Output the [X, Y] coordinate of the center of the cell containing the given text.  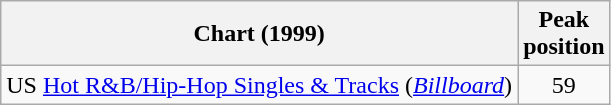
US Hot R&B/Hip-Hop Singles & Tracks (Billboard) [260, 85]
Chart (1999) [260, 34]
59 [564, 85]
Peakposition [564, 34]
